Pinpoint the cell where the given text exists, returning its (x, y) midpoint coordinate. 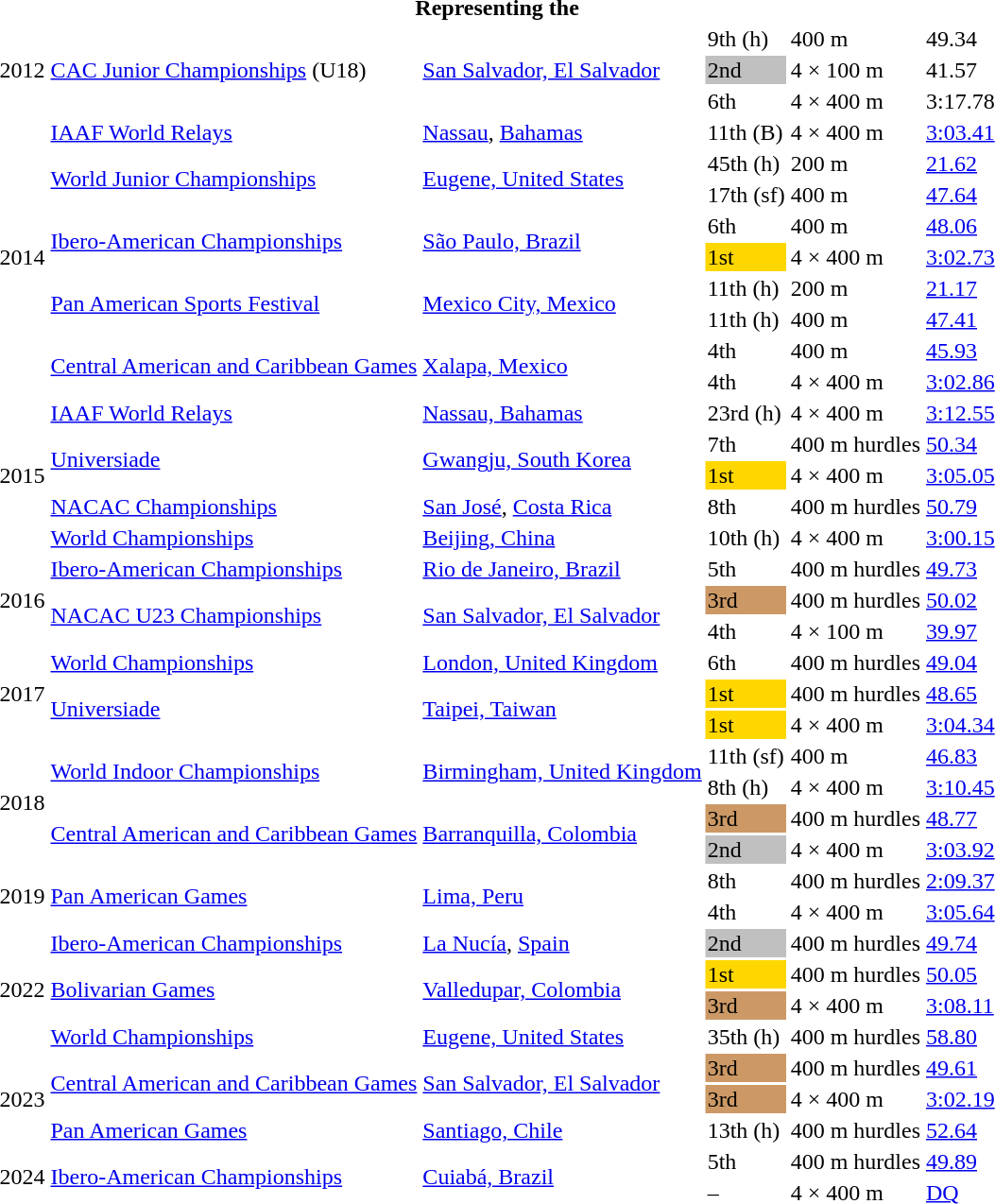
Santiago, Chile (562, 1130)
World Junior Championships (234, 180)
NACAC Championships (234, 507)
Xalapa, Mexico (562, 367)
17th (sf) (746, 195)
Bolivarian Games (234, 990)
Gwangju, South Korea (562, 459)
San José, Costa Rica (562, 507)
11th (B) (746, 132)
Pan American Sports Festival (234, 304)
Valledupar, Colombia (562, 990)
9th (h) (746, 39)
45th (h) (746, 163)
NACAC U23 Championships (234, 616)
São Paulo, Brazil (562, 242)
13th (h) (746, 1130)
Barranquilla, Colombia (562, 834)
Beijing, China (562, 538)
World Indoor Championships (234, 771)
Lima, Peru (562, 896)
Mexico City, Mexico (562, 304)
7th (746, 444)
23rd (h) (746, 413)
Taipei, Taiwan (562, 709)
Rio de Janeiro, Brazil (562, 569)
11th (sf) (746, 756)
La Nucía, Spain (562, 943)
Birmingham, United Kingdom (562, 771)
CAC Junior Championships (U18) (234, 70)
10th (h) (746, 538)
London, United Kingdom (562, 662)
35th (h) (746, 1037)
8th (h) (746, 787)
